Identify which cell holds the provided text, then report its [X, Y] central coordinate. 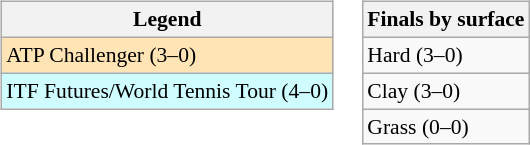
Hard (3–0) [446, 55]
Grass (0–0) [446, 127]
ITF Futures/World Tennis Tour (4–0) [167, 91]
ATP Challenger (3–0) [167, 55]
Finals by surface [446, 20]
Clay (3–0) [446, 91]
Legend [167, 20]
